Provide the (x, y) coordinate of the cell's center where the given text is located.  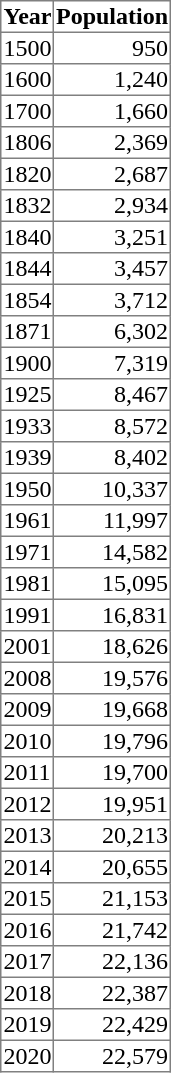
7,319 (112, 363)
2016 (27, 930)
19,668 (112, 710)
2013 (27, 836)
21,153 (112, 899)
1871 (27, 332)
950 (112, 48)
2,934 (112, 206)
1600 (27, 80)
1933 (27, 426)
1832 (27, 206)
Population (112, 17)
20,213 (112, 836)
1844 (27, 269)
11,997 (112, 521)
10,337 (112, 489)
1900 (27, 363)
2010 (27, 741)
1925 (27, 395)
2014 (27, 867)
2015 (27, 899)
6,302 (112, 332)
1,240 (112, 80)
19,951 (112, 804)
16,831 (112, 615)
19,796 (112, 741)
2020 (27, 1056)
2,687 (112, 174)
3,457 (112, 269)
22,429 (112, 1025)
2012 (27, 804)
1700 (27, 111)
1854 (27, 300)
3,251 (112, 237)
1939 (27, 458)
19,576 (112, 678)
1981 (27, 584)
18,626 (112, 647)
1950 (27, 489)
1991 (27, 615)
8,467 (112, 395)
3,712 (112, 300)
1820 (27, 174)
1806 (27, 143)
2011 (27, 773)
22,136 (112, 962)
Year (27, 17)
1961 (27, 521)
21,742 (112, 930)
2,369 (112, 143)
22,579 (112, 1056)
2001 (27, 647)
22,387 (112, 993)
1,660 (112, 111)
1971 (27, 552)
2009 (27, 710)
2019 (27, 1025)
2018 (27, 993)
8,572 (112, 426)
1840 (27, 237)
20,655 (112, 867)
8,402 (112, 458)
2008 (27, 678)
19,700 (112, 773)
2017 (27, 962)
15,095 (112, 584)
1500 (27, 48)
14,582 (112, 552)
